Detect which cell encompasses the target text, then output its [X, Y] center coordinate. 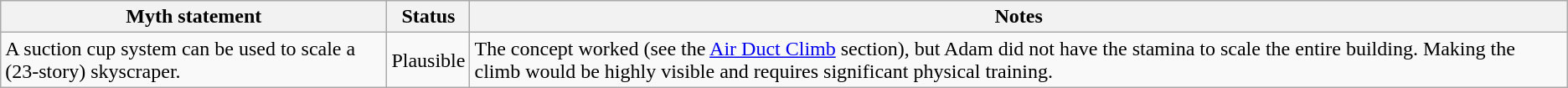
A suction cup system can be used to scale a (23-story) skyscraper. [194, 60]
Plausible [429, 60]
Notes [1019, 17]
Myth statement [194, 17]
Status [429, 17]
